Return the [x, y] coordinate for the center point of the cell that contains the specified text.  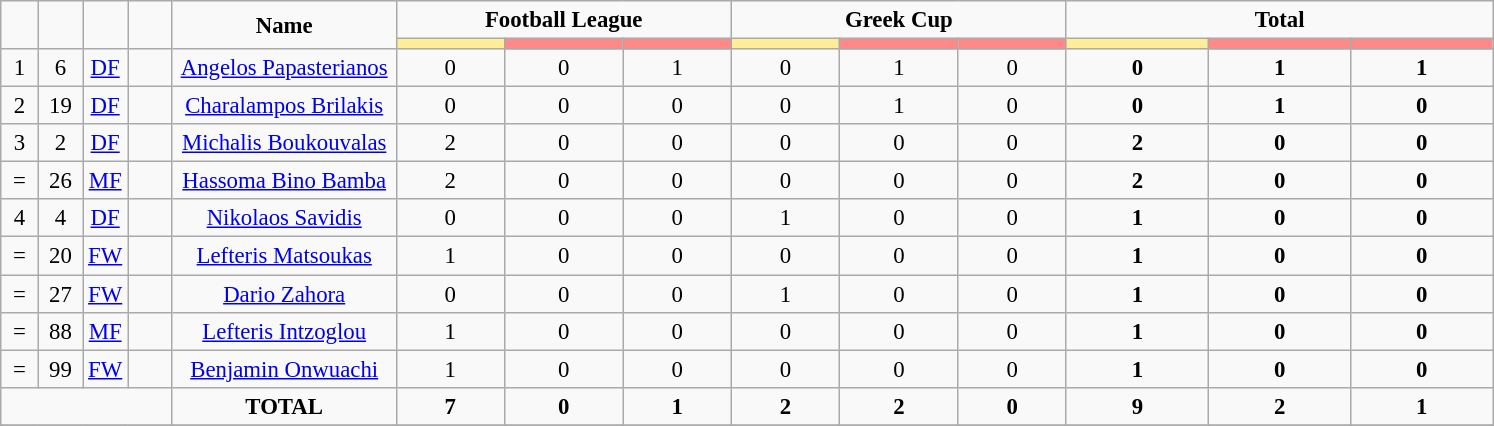
Lefteris Intzoglou [284, 331]
Michalis Boukouvalas [284, 143]
20 [60, 256]
TOTAL [284, 406]
Nikolaos Savidis [284, 219]
9 [1137, 406]
Football League [564, 20]
3 [20, 143]
27 [60, 294]
Greek Cup [898, 20]
Total [1279, 20]
Dario Zahora [284, 294]
Name [284, 25]
Benjamin Onwuachi [284, 369]
26 [60, 181]
Lefteris Matsoukas [284, 256]
Angelos Papasterianos [284, 68]
Charalampos Brilakis [284, 106]
88 [60, 331]
19 [60, 106]
99 [60, 369]
6 [60, 68]
Hassoma Bino Bamba [284, 181]
7 [450, 406]
